Scan for the cell matching the given text and deliver its (X, Y) coordinate at center. 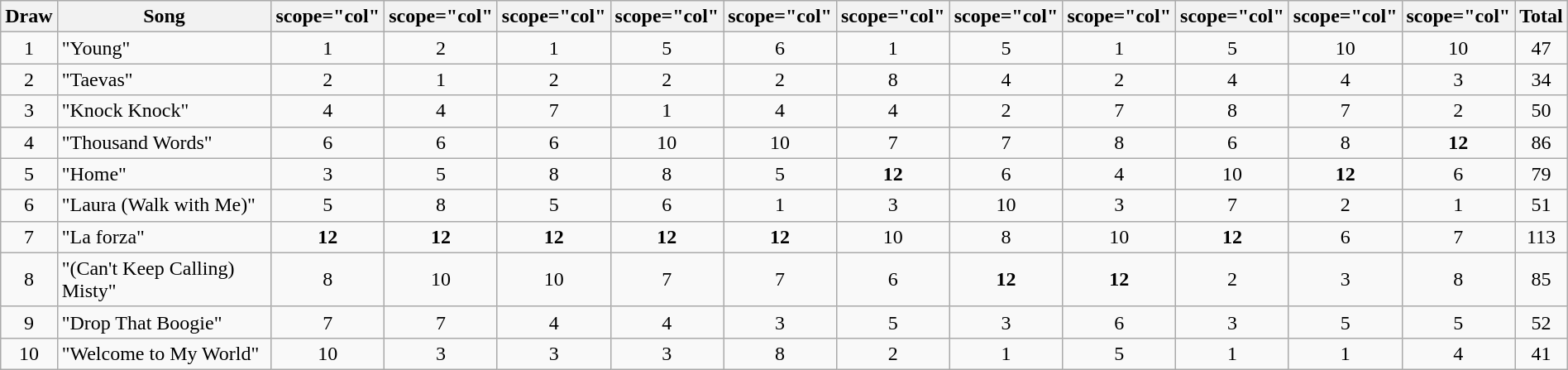
"La forza" (164, 237)
"Welcome to My World" (164, 353)
"Drop That Boogie" (164, 322)
"Taevas" (164, 79)
85 (1542, 280)
41 (1542, 353)
34 (1542, 79)
79 (1542, 174)
Song (164, 17)
113 (1542, 237)
Draw (29, 17)
52 (1542, 322)
50 (1542, 111)
47 (1542, 48)
"Knock Knock" (164, 111)
86 (1542, 142)
51 (1542, 205)
9 (29, 322)
"Thousand Words" (164, 142)
"Young" (164, 48)
"Laura (Walk with Me)" (164, 205)
"Home" (164, 174)
Total (1542, 17)
"(Can't Keep Calling) Misty" (164, 280)
